Capture the cell that displays the provided text and extract its [x, y] central coordinate. 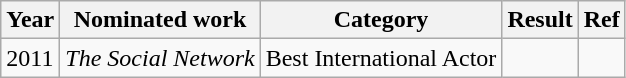
Best International Actor [381, 58]
Year [30, 20]
Nominated work [160, 20]
Ref [602, 20]
Category [381, 20]
The Social Network [160, 58]
Result [540, 20]
2011 [30, 58]
